Determine the (X, Y) coordinate at the center of the cell enclosing the given text.  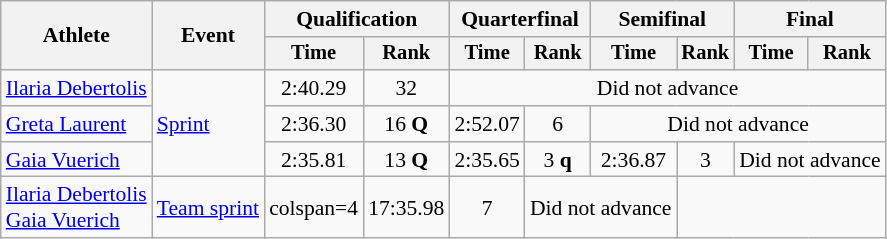
Gaia Vuerich (76, 160)
Team sprint (208, 208)
3 q (558, 160)
13 Q (406, 160)
2:52.07 (486, 124)
Athlete (76, 36)
Final (810, 19)
Ilaria Debertolis (76, 88)
colspan=4 (314, 208)
6 (558, 124)
Ilaria DebertolisGaia Vuerich (76, 208)
2:36.87 (633, 160)
7 (486, 208)
2:40.29 (314, 88)
Semifinal (662, 19)
17:35.98 (406, 208)
2:36.30 (314, 124)
Quarterfinal (520, 19)
Qualification (356, 19)
2:35.81 (314, 160)
Greta Laurent (76, 124)
16 Q (406, 124)
Event (208, 36)
2:35.65 (486, 160)
3 (705, 160)
Sprint (208, 124)
32 (406, 88)
